Provide the [x, y] coordinate of the cell's center where the given text is located.  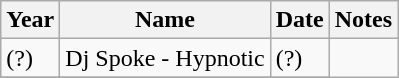
Year [30, 20]
Name [165, 20]
Notes [363, 20]
Date [300, 20]
Dj Spoke - Hypnotic [165, 58]
